Return (X, Y) of the center of cell containing provided text 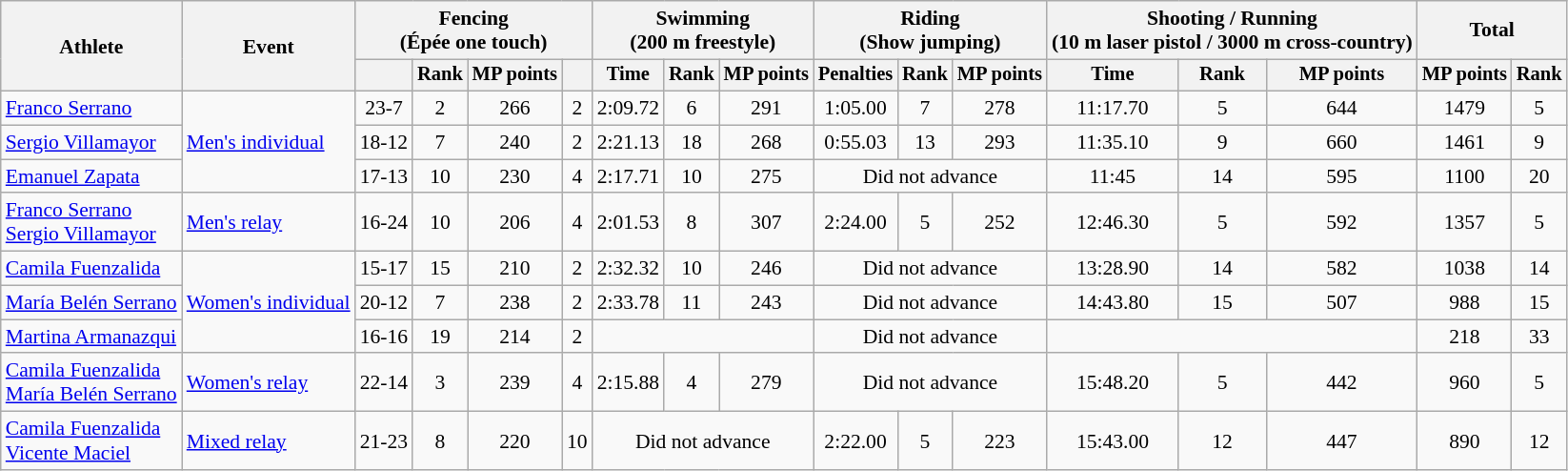
960 (1465, 383)
582 (1341, 269)
33 (1539, 337)
15:43.00 (1113, 440)
Fencing(Épée one touch) (474, 31)
1357 (1465, 223)
307 (766, 223)
252 (1000, 223)
20-12 (384, 303)
Penalties (855, 75)
Sergio Villamayor (91, 143)
Emanuel Zapata (91, 176)
Event (269, 46)
15-17 (384, 269)
Swimming(200 m freestyle) (703, 31)
3 (440, 383)
1:05.00 (855, 109)
18 (692, 143)
15:48.20 (1113, 383)
268 (766, 143)
Riding(Show jumping) (930, 31)
2:15.88 (629, 383)
507 (1341, 303)
447 (1341, 440)
230 (514, 176)
1461 (1465, 143)
238 (514, 303)
14:43.80 (1113, 303)
Camila FuenzalidaVicente Maciel (91, 440)
11:35.10 (1113, 143)
291 (766, 109)
Men's individual (269, 143)
Shooting / Running(10 m laser pistol / 3000 m cross-country) (1233, 31)
246 (766, 269)
11:17.70 (1113, 109)
223 (1000, 440)
22-14 (384, 383)
18-12 (384, 143)
23-7 (384, 109)
2:09.72 (629, 109)
2:22.00 (855, 440)
Women's relay (269, 383)
Total (1492, 31)
1479 (1465, 109)
13:28.90 (1113, 269)
595 (1341, 176)
2:17.71 (629, 176)
17-13 (384, 176)
16-16 (384, 337)
275 (766, 176)
210 (514, 269)
2:24.00 (855, 223)
239 (514, 383)
1100 (1465, 176)
16-24 (384, 223)
243 (766, 303)
Franco SerranoSergio Villamayor (91, 223)
660 (1341, 143)
279 (766, 383)
Mixed relay (269, 440)
Camila FuenzalidaMaría Belén Serrano (91, 383)
Women's individual (269, 303)
19 (440, 337)
206 (514, 223)
644 (1341, 109)
Camila Fuenzalida (91, 269)
214 (514, 337)
Martina Armanazqui (91, 337)
2:32.32 (629, 269)
592 (1341, 223)
442 (1341, 383)
1038 (1465, 269)
21-23 (384, 440)
6 (692, 109)
2:33.78 (629, 303)
218 (1465, 337)
Men's relay (269, 223)
20 (1539, 176)
278 (1000, 109)
11:45 (1113, 176)
293 (1000, 143)
Athlete (91, 46)
890 (1465, 440)
266 (514, 109)
988 (1465, 303)
0:55.03 (855, 143)
2:21.13 (629, 143)
240 (514, 143)
220 (514, 440)
María Belén Serrano (91, 303)
13 (925, 143)
12:46.30 (1113, 223)
2:01.53 (629, 223)
Franco Serrano (91, 109)
11 (692, 303)
